Find where the given text appears and provide that cell's center as (x, y) coordinate. 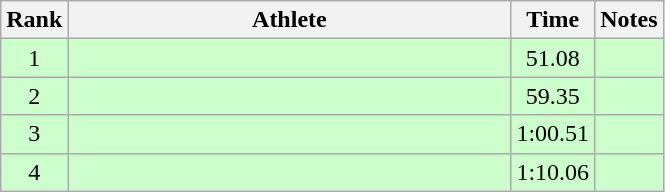
Time (553, 20)
59.35 (553, 96)
2 (34, 96)
Rank (34, 20)
1:00.51 (553, 134)
1 (34, 58)
Athlete (290, 20)
1:10.06 (553, 172)
4 (34, 172)
51.08 (553, 58)
Notes (629, 20)
3 (34, 134)
